Capture the cell that displays the provided text and extract its [X, Y] central coordinate. 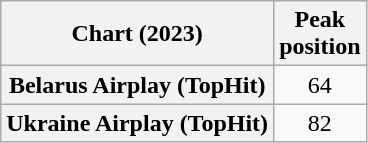
Chart (2023) [138, 34]
64 [320, 85]
Ukraine Airplay (TopHit) [138, 123]
Belarus Airplay (TopHit) [138, 85]
Peakposition [320, 34]
82 [320, 123]
